Return the [X, Y] coordinate for the center point of the cell that contains the specified text.  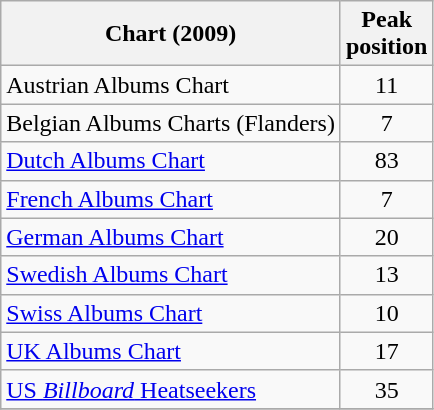
13 [386, 275]
10 [386, 313]
Peak position [386, 34]
17 [386, 351]
German Albums Chart [171, 237]
Swedish Albums Chart [171, 275]
83 [386, 161]
11 [386, 85]
Swiss Albums Chart [171, 313]
US Billboard Heatseekers [171, 389]
French Albums Chart [171, 199]
Dutch Albums Chart [171, 161]
20 [386, 237]
Belgian Albums Charts (Flanders) [171, 123]
Chart (2009) [171, 34]
Austrian Albums Chart [171, 85]
UK Albums Chart [171, 351]
35 [386, 389]
